Return the (x, y) coordinate for the center point of the cell that contains the specified text.  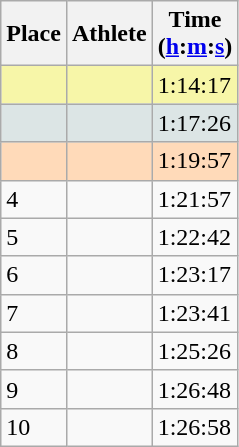
1:25:26 (195, 351)
1:17:26 (195, 123)
4 (34, 199)
10 (34, 427)
Place (34, 34)
1:22:42 (195, 237)
Time(h:m:s) (195, 34)
1:14:17 (195, 85)
6 (34, 275)
9 (34, 389)
1:19:57 (195, 161)
5 (34, 237)
7 (34, 313)
1:26:48 (195, 389)
1:26:58 (195, 427)
Athlete (109, 34)
8 (34, 351)
1:23:41 (195, 313)
1:21:57 (195, 199)
1:23:17 (195, 275)
